Pinpoint the cell where the given text exists, returning its [X, Y] midpoint coordinate. 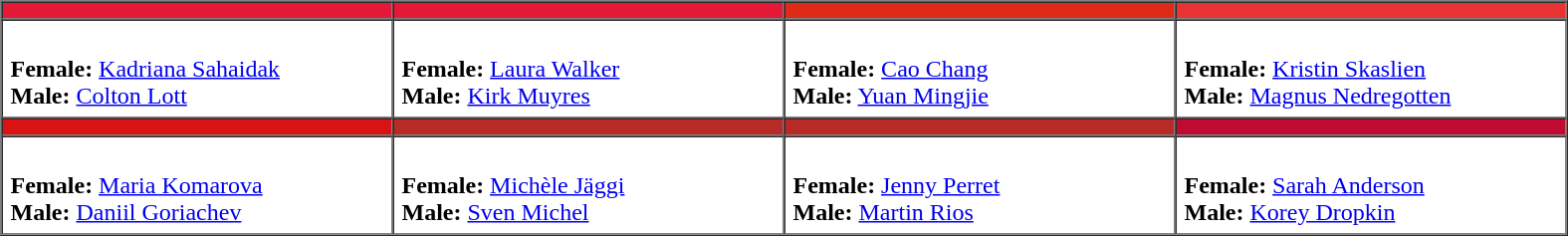
Female: Michèle Jäggi Male: Sven Michel [587, 185]
Female: Cao Chang Male: Yuan Mingjie [980, 70]
Female: Kadriana Sahaidak Male: Colton Lott [197, 70]
Female: Laura Walker Male: Kirk Muyres [587, 70]
Female: Maria Komarova Male: Daniil Goriachev [197, 185]
Female: Jenny Perret Male: Martin Rios [980, 185]
Female: Kristin Skaslien Male: Magnus Nedregotten [1370, 70]
Female: Sarah Anderson Male: Korey Dropkin [1370, 185]
